Output the [x, y] coordinate of the center of the cell containing the given text.  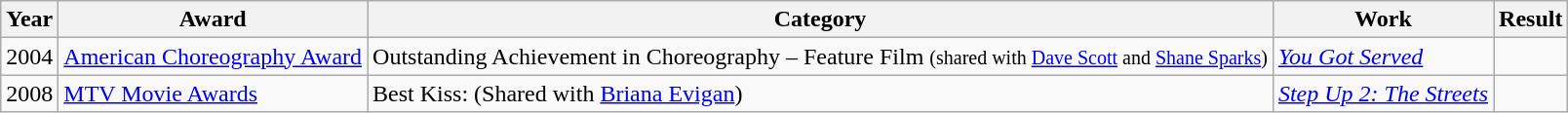
Work [1383, 19]
Best Kiss: (Shared with Briana Evigan) [821, 94]
Year [29, 19]
You Got Served [1383, 56]
Step Up 2: The Streets [1383, 94]
MTV Movie Awards [213, 94]
Category [821, 19]
2008 [29, 94]
Result [1531, 19]
Outstanding Achievement in Choreography – Feature Film (shared with Dave Scott and Shane Sparks) [821, 56]
2004 [29, 56]
Award [213, 19]
American Choreography Award [213, 56]
